Extract the (x, y) coordinate from the center of the cell holding the provided text.  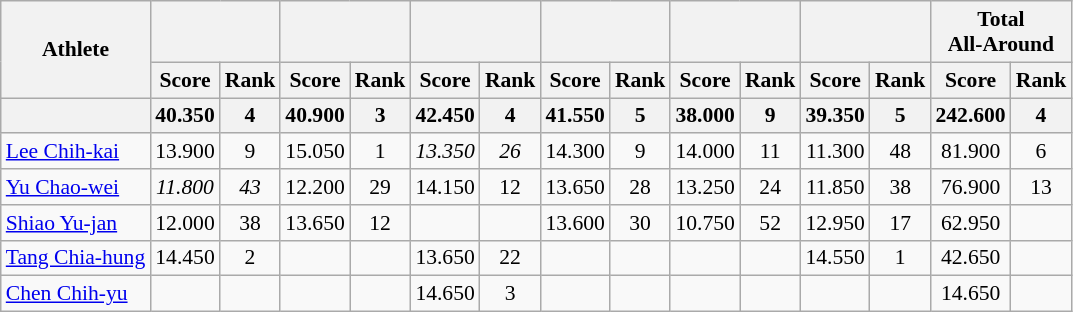
14.550 (834, 258)
10.750 (704, 223)
14.300 (574, 152)
42.450 (444, 116)
13.350 (444, 152)
52 (770, 223)
6 (1042, 152)
17 (900, 223)
30 (640, 223)
81.900 (970, 152)
12.200 (314, 187)
Chen Chih-yu (76, 294)
Tang Chia-hung (76, 258)
13 (1042, 187)
24 (770, 187)
14.150 (444, 187)
14.000 (704, 152)
42.650 (970, 258)
13.900 (184, 152)
Shiao Yu-jan (76, 223)
26 (510, 152)
242.600 (970, 116)
38.000 (704, 116)
41.550 (574, 116)
TotalAll-Around (1000, 32)
11.850 (834, 187)
40.350 (184, 116)
11.300 (834, 152)
2 (250, 258)
15.050 (314, 152)
11.800 (184, 187)
28 (640, 187)
13.600 (574, 223)
14.450 (184, 258)
76.900 (970, 187)
13.250 (704, 187)
48 (900, 152)
40.900 (314, 116)
12.950 (834, 223)
22 (510, 258)
Athlete (76, 50)
39.350 (834, 116)
Lee Chih-kai (76, 152)
62.950 (970, 223)
11 (770, 152)
43 (250, 187)
12.000 (184, 223)
Yu Chao-wei (76, 187)
29 (380, 187)
